From the cell containing the given text, extract its center point as [X, Y] coordinate. 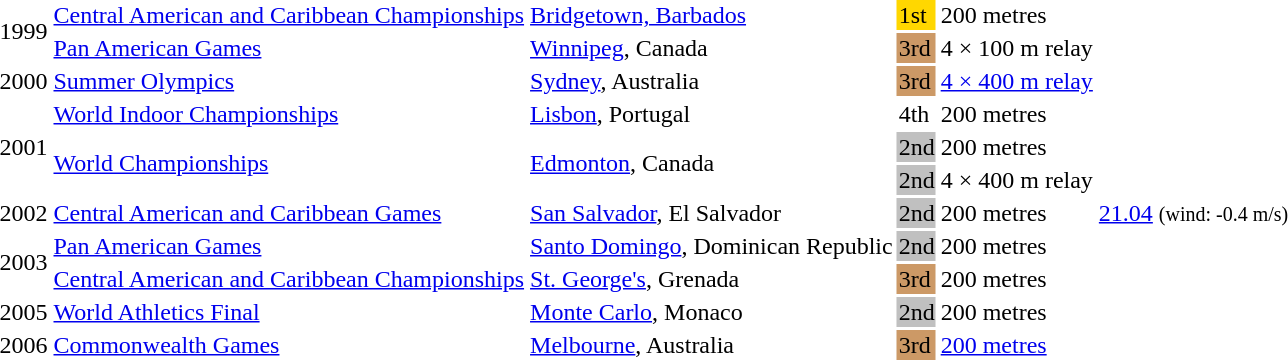
Santo Domingo, Dominican Republic [712, 246]
Melbourne, Australia [712, 345]
4th [916, 114]
Central American and Caribbean Games [289, 213]
Monte Carlo, Monaco [712, 312]
Winnipeg, Canada [712, 48]
Lisbon, Portugal [712, 114]
Bridgetown, Barbados [712, 15]
World Indoor Championships [289, 114]
World Athletics Final [289, 312]
Commonwealth Games [289, 345]
St. George's, Grenada [712, 279]
San Salvador, El Salvador [712, 213]
Summer Olympics [289, 81]
1st [916, 15]
Sydney, Australia [712, 81]
4 × 100 m relay [1016, 48]
World Championships [289, 164]
Edmonton, Canada [712, 164]
